Scan for the cell matching the given text and deliver its [x, y] coordinate at center. 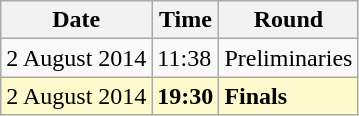
Date [76, 20]
19:30 [186, 96]
Time [186, 20]
Finals [288, 96]
11:38 [186, 58]
Round [288, 20]
Preliminaries [288, 58]
